Locate the cell with the specified text and output its [X, Y] center coordinate. 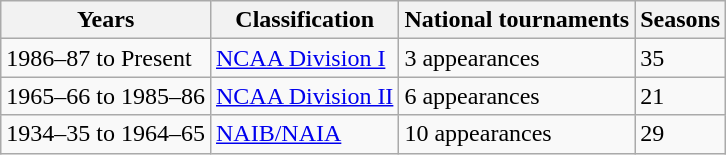
35 [680, 58]
10 appearances [517, 134]
NCAA Division II [304, 96]
Years [106, 20]
Seasons [680, 20]
3 appearances [517, 58]
29 [680, 134]
1986–87 to Present [106, 58]
Classification [304, 20]
NAIB/NAIA [304, 134]
21 [680, 96]
6 appearances [517, 96]
1934–35 to 1964–65 [106, 134]
National tournaments [517, 20]
1965–66 to 1985–86 [106, 96]
NCAA Division I [304, 58]
